Locate the cell with the specified text and output its (X, Y) center coordinate. 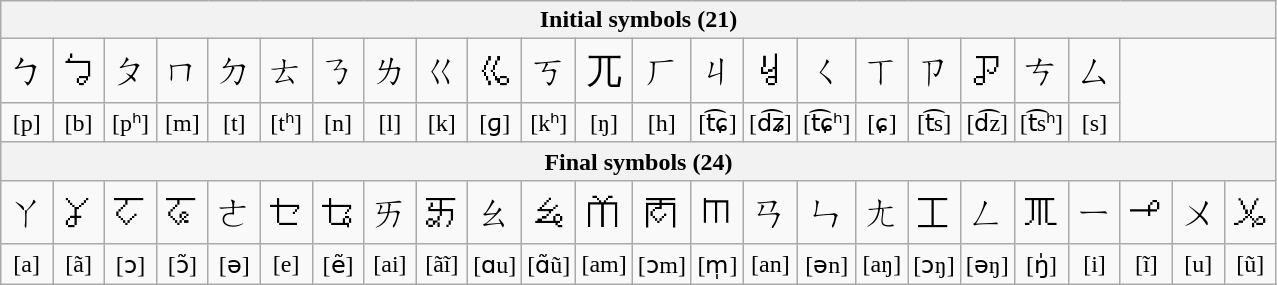
ㄗ (934, 71)
ㆠ (79, 71)
[ɑ̃ũ] (549, 264)
[m] (182, 123)
[t͡ɕʰ] (826, 123)
ㆲ (934, 212)
ㄧ (1095, 212)
[ẽ] (338, 264)
ㆧ (182, 212)
ㆩ (79, 212)
[ã] (79, 264)
ㄚ (27, 212)
ㄎ (549, 71)
ㆭ (1041, 212)
[ɔ̃] (182, 264)
[ɔm] (662, 264)
ㄤ (882, 212)
ㄢ (770, 212)
[d͡z] (987, 123)
ㄥ (987, 212)
ㆬ (717, 212)
[e] (286, 264)
[pʰ] (131, 123)
ㄒ (882, 71)
ㄑ (826, 71)
[am] (604, 264)
ㆯ (549, 212)
[d͡ʑ] (770, 123)
[t͡s] (934, 123)
[a] (27, 264)
ㄙ (1095, 71)
[ŋ] (604, 123)
[k] (442, 123)
ㄣ (826, 212)
ㆰ (604, 212)
ㆪ (1146, 212)
ㄊ (286, 71)
ㄇ (182, 71)
ㆤ (286, 212)
[ɡ] (495, 123)
ㄨ (1198, 212)
[tʰ] (286, 123)
[i] (1095, 264)
ㆦ (131, 212)
ㄫ (604, 71)
[t͡sʰ] (1041, 123)
ㄞ (390, 212)
ㆣ (495, 71)
[ĩ] (1146, 264)
[l] (390, 123)
[ai] (390, 264)
[ɑu] (495, 264)
[p] (27, 123)
ㄏ (662, 71)
[aŋ] (882, 264)
[s] (1095, 123)
[ɕ] (882, 123)
Initial symbols (21) (638, 20)
[ũ] (1250, 264)
[t] (234, 123)
[t͡ɕ] (717, 123)
[m̩] (717, 264)
ㄠ (495, 212)
ㄌ (390, 71)
ㆥ (338, 212)
ㄉ (234, 71)
[kʰ] (549, 123)
ㄅ (27, 71)
[ãĩ] (442, 264)
ㆮ (442, 212)
[n] (338, 123)
ㄐ (717, 71)
[ɔŋ] (934, 264)
ㄆ (131, 71)
ㄘ (1041, 71)
Final symbols (24) (638, 161)
[an] (770, 264)
[h] (662, 123)
[ə] (234, 264)
ㆫ (1250, 212)
[ŋ̍] (1041, 264)
[ən] (826, 264)
[əŋ] (987, 264)
[b] (79, 123)
ㄍ (442, 71)
ㆱ (662, 212)
[u] (1198, 264)
ㄜ (234, 212)
ㄋ (338, 71)
[ɔ] (131, 264)
ㆢ (770, 71)
ㆡ (987, 71)
